Output the [x, y] coordinate of the center of the cell containing the given text.  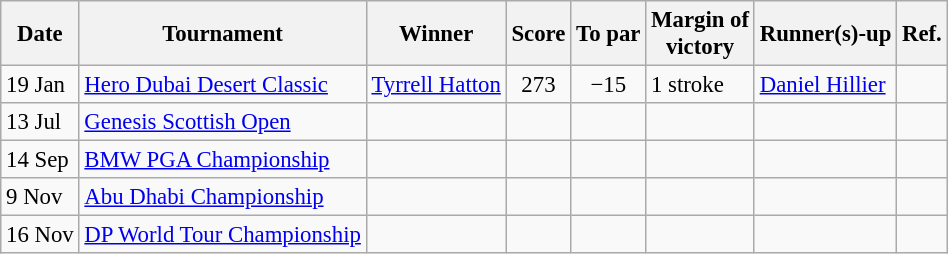
Daniel Hillier [825, 85]
Winner [436, 34]
Tyrrell Hatton [436, 85]
Score [538, 34]
Date [40, 34]
13 Jul [40, 122]
Abu Dhabi Championship [222, 197]
14 Sep [40, 160]
DP World Tour Championship [222, 235]
Genesis Scottish Open [222, 122]
Runner(s)-up [825, 34]
Tournament [222, 34]
Margin ofvictory [700, 34]
273 [538, 85]
9 Nov [40, 197]
1 stroke [700, 85]
To par [608, 34]
Hero Dubai Desert Classic [222, 85]
BMW PGA Championship [222, 160]
Ref. [922, 34]
19 Jan [40, 85]
16 Nov [40, 235]
−15 [608, 85]
